Return the [x, y] coordinate for the center point of the cell that contains the specified text.  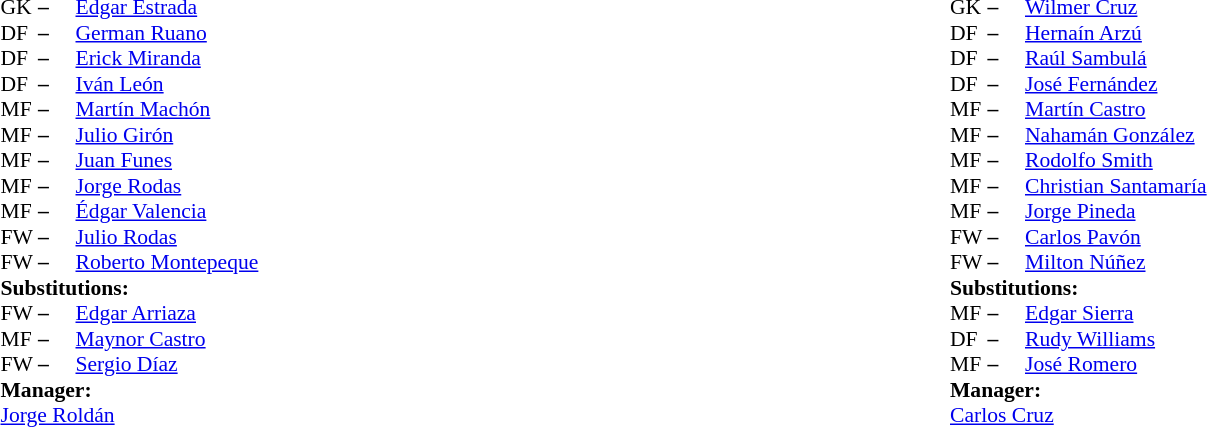
Juan Funes [168, 161]
Raúl Sambulá [1116, 59]
Iván León [168, 84]
Édgar Valencia [168, 211]
Hernaín Arzú [1116, 33]
José Fernández [1116, 84]
German Ruano [168, 33]
Carlos Pavón [1116, 237]
Edgar Arriaza [168, 313]
Sergio Díaz [168, 365]
Milton Núñez [1116, 263]
Christian Santamaría [1116, 186]
Edgar Sierra [1116, 313]
Jorge Pineda [1116, 211]
Jorge Rodas [168, 186]
Nahamán González [1116, 135]
José Romero [1116, 365]
Rodolfo Smith [1116, 161]
Martín Machón [168, 109]
Julio Girón [168, 135]
Roberto Montepeque [168, 263]
Martín Castro [1116, 109]
Rudy Williams [1116, 339]
Erick Miranda [168, 59]
Julio Rodas [168, 237]
Maynor Castro [168, 339]
